Provide the (X, Y) coordinate of the cell's center where the given text is located.  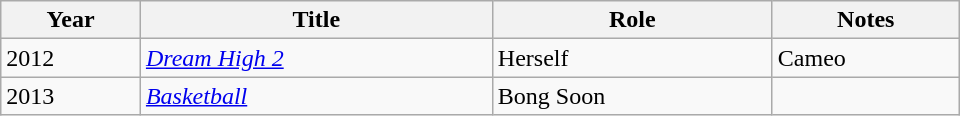
2013 (71, 96)
Basketball (316, 96)
Dream High 2 (316, 58)
Herself (632, 58)
Title (316, 20)
Cameo (866, 58)
Notes (866, 20)
Bong Soon (632, 96)
2012 (71, 58)
Role (632, 20)
Year (71, 20)
